Capture the cell that displays the provided text and extract its (X, Y) central coordinate. 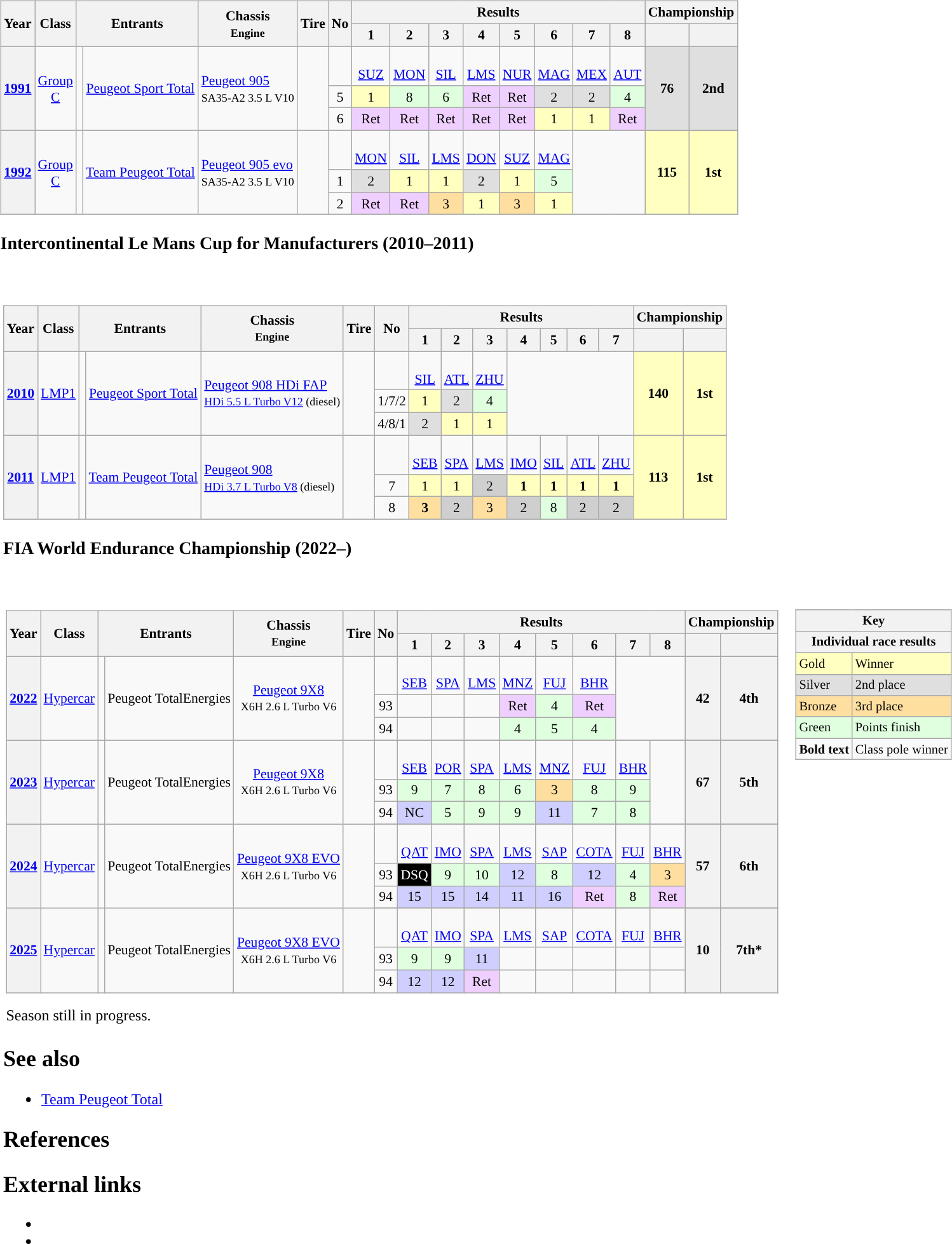
Bronze (824, 707)
Green (824, 727)
2025 (23, 950)
Class pole winner (902, 749)
Peugeot 905SA35-A2 3.5 L V10 (248, 88)
16 (554, 897)
Peugeot 908HDi 3.7 L Turbo V8 (diesel) (272, 477)
Silver (824, 685)
2023 (23, 782)
DSQ (414, 874)
1991 (18, 88)
MEX (592, 66)
Key (874, 621)
76 (667, 88)
42 (703, 698)
7th* (749, 950)
5th (749, 782)
113 (658, 477)
AUT (627, 66)
POR (448, 760)
140 (658, 393)
2011 (20, 477)
2010 (20, 393)
Peugeot 908 HDi FAPHDi 5.5 L Turbo V12 (diesel) (272, 393)
2022 (23, 698)
2024 (23, 866)
2nd place (902, 685)
Peugeot 905 evoSA35-A2 3.5 L V10 (248, 172)
NUR (517, 66)
4th (749, 698)
DON (482, 150)
Winner (902, 663)
Individual race results (874, 642)
2nd (713, 88)
Gold (824, 663)
Points finish (902, 727)
14 (482, 897)
67 (703, 782)
1/7/2 (391, 402)
NC (414, 813)
6th (749, 866)
Bold text (824, 749)
57 (703, 866)
1992 (18, 172)
3rd place (902, 707)
4/8/1 (391, 424)
115 (667, 172)
